Determine the (x, y) coordinate at the center of the cell enclosing the given text.  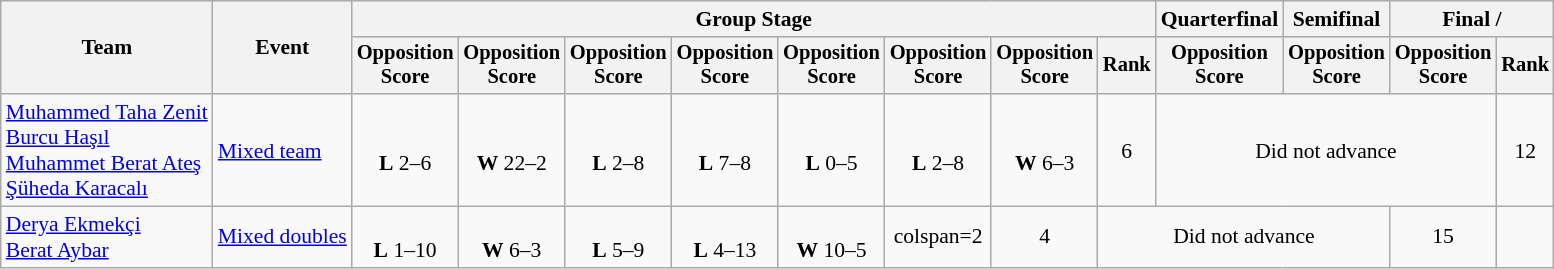
12 (1525, 150)
Team (107, 48)
Mixed doubles (282, 238)
Final / (1472, 19)
L 1–10 (406, 238)
Group Stage (754, 19)
15 (1444, 238)
L 0–5 (832, 150)
W 22–2 (512, 150)
Muhammed Taha ZenitBurcu HaşılMuhammet Berat AteşŞüheda Karacalı (107, 150)
Quarterfinal (1220, 19)
4 (1044, 238)
L 7–8 (726, 150)
Event (282, 48)
colspan=2 (938, 238)
Derya EkmekçiBerat Aybar (107, 238)
L 5–9 (618, 238)
Mixed team (282, 150)
6 (1127, 150)
W 10–5 (832, 238)
Semifinal (1336, 19)
L 2–6 (406, 150)
L 4–13 (726, 238)
